Provide the [x, y] coordinate of the cell's center where the given text is located.  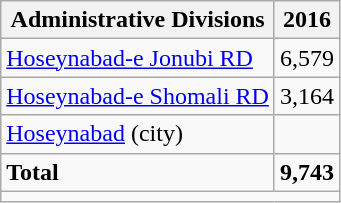
2016 [306, 20]
Hoseynabad-e Jonubi RD [138, 58]
6,579 [306, 58]
Hoseynabad (city) [138, 134]
Hoseynabad-e Shomali RD [138, 96]
Total [138, 172]
9,743 [306, 172]
3,164 [306, 96]
Administrative Divisions [138, 20]
